Pinpoint the cell where the given text exists, returning its (X, Y) midpoint coordinate. 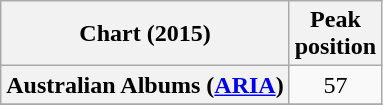
57 (335, 85)
Australian Albums (ARIA) (145, 85)
Peakposition (335, 34)
Chart (2015) (145, 34)
